Find where the given text appears and provide that cell's center as [X, Y] coordinate. 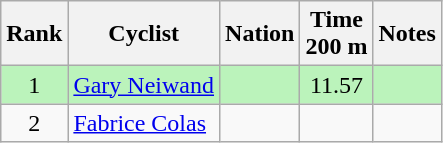
Fabrice Colas [144, 123]
2 [34, 123]
Cyclist [144, 34]
Notes [407, 34]
Rank [34, 34]
11.57 [336, 85]
1 [34, 85]
Time200 m [336, 34]
Nation [260, 34]
Gary Neiwand [144, 85]
